Find where the given text appears and provide that cell's center as (X, Y) coordinate. 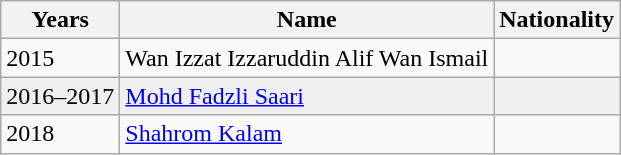
2015 (60, 58)
Name (307, 20)
2018 (60, 134)
2016–2017 (60, 96)
Mohd Fadzli Saari (307, 96)
Years (60, 20)
Shahrom Kalam (307, 134)
Nationality (557, 20)
Wan Izzat Izzaruddin Alif Wan Ismail (307, 58)
